Output the (X, Y) coordinate of the center of the cell containing the given text.  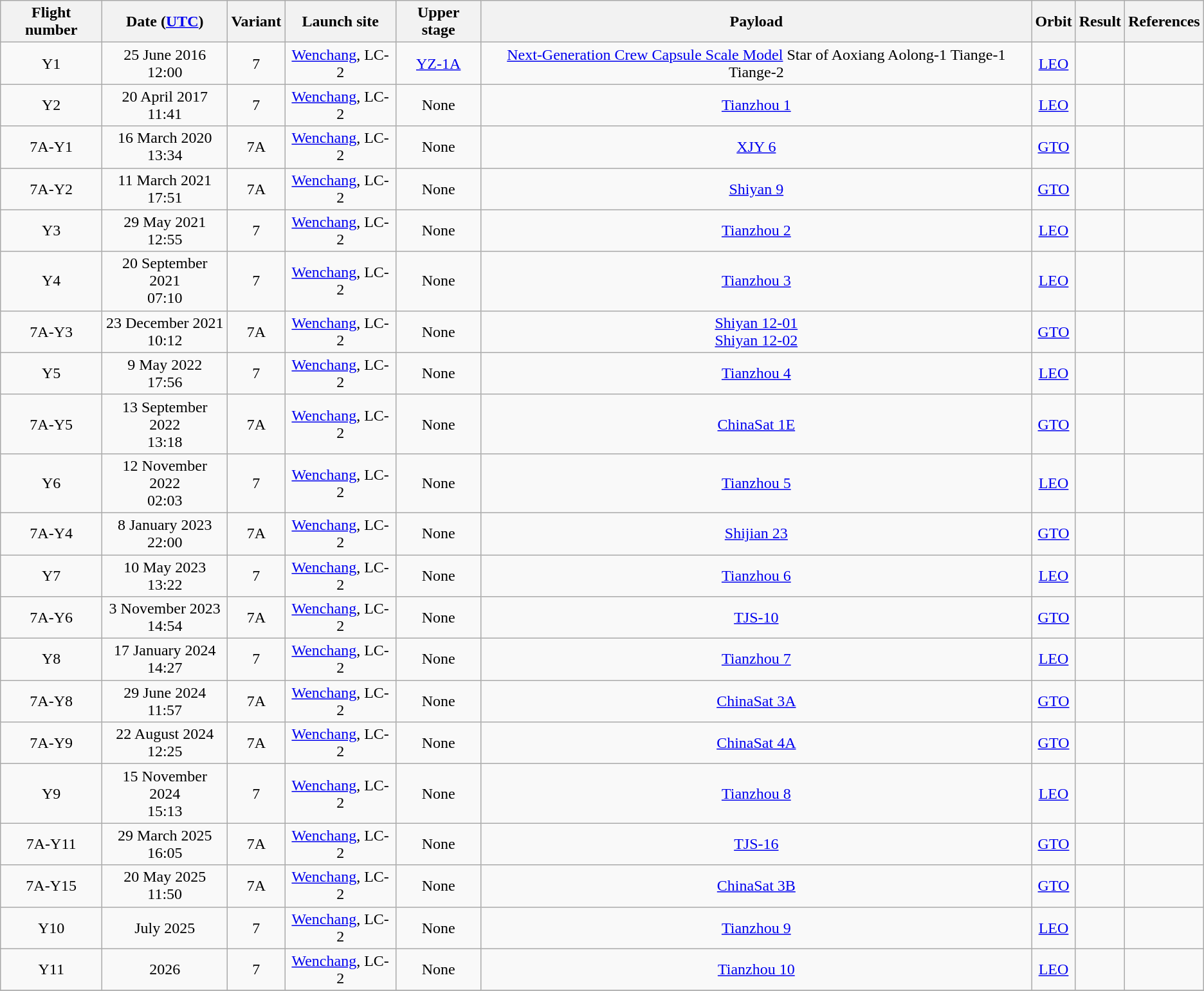
Tianzhou 10 (756, 970)
TJS-16 (756, 844)
Tianzhou 4 (756, 373)
7A-Y8 (51, 701)
July 2025 (165, 927)
Launch site (341, 22)
Tianzhou 6 (756, 575)
25 June 201612:00 (165, 63)
2026 (165, 970)
29 May 202112:55 (165, 230)
Tianzhou 9 (756, 927)
11 March 202117:51 (165, 189)
16 March 202013:34 (165, 147)
7A-Y4 (51, 534)
22 August 202412:25 (165, 743)
20 September 202107:10 (165, 281)
23 December 202110:12 (165, 332)
8 January 202322:00 (165, 534)
Y1 (51, 63)
29 March 202516:05 (165, 844)
Tianzhou 7 (756, 660)
7A-Y6 (51, 617)
Y8 (51, 660)
13 September 202213:18 (165, 424)
Result (1100, 22)
7A-Y3 (51, 332)
ChinaSat 3B (756, 886)
7A-Y15 (51, 886)
References (1164, 22)
Y4 (51, 281)
Tianzhou 2 (756, 230)
Y2 (51, 105)
Date (UTC) (165, 22)
7A-Y5 (51, 424)
Tianzhou 3 (756, 281)
20 April 201711:41 (165, 105)
Y7 (51, 575)
7A-Y11 (51, 844)
9 May 202217:56 (165, 373)
Y11 (51, 970)
10 May 202313:22 (165, 575)
Variant (256, 22)
Orbit (1053, 22)
Y5 (51, 373)
Tianzhou 8 (756, 794)
Tianzhou 1 (756, 105)
YZ-1A (439, 63)
Payload (756, 22)
Flight number (51, 22)
29 June 202411:57 (165, 701)
ChinaSat 3A (756, 701)
Shiyan 9 (756, 189)
Shijian 23 (756, 534)
Tianzhou 5 (756, 483)
ChinaSat 1E (756, 424)
12 November 202202:03 (165, 483)
15 November 202415:13 (165, 794)
Y10 (51, 927)
Upper stage (439, 22)
Shiyan 12-01Shiyan 12-02 (756, 332)
7A-Y1 (51, 147)
XJY 6 (756, 147)
20 May 202511:50 (165, 886)
3 November 202314:54 (165, 617)
ChinaSat 4A (756, 743)
Y3 (51, 230)
TJS-10 (756, 617)
Next-Generation Crew Capsule Scale Model Star of Aoxiang Aolong-1 Tiange-1 Tiange-2 (756, 63)
Y6 (51, 483)
7A-Y9 (51, 743)
17 January 202414:27 (165, 660)
Y9 (51, 794)
7A-Y2 (51, 189)
